Find where the given text appears and provide that cell's center as [X, Y] coordinate. 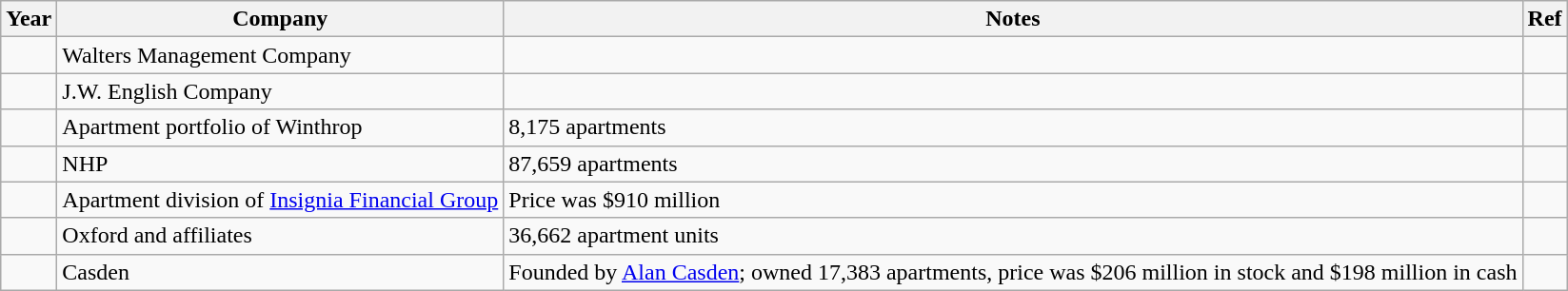
Casden [280, 272]
Notes [1013, 19]
J.W. English Company [280, 91]
Year [29, 19]
Founded by Alan Casden; owned 17,383 apartments, price was $206 million in stock and $198 million in cash [1013, 272]
Walters Management Company [280, 55]
Apartment portfolio of Winthrop [280, 127]
87,659 apartments [1013, 164]
Oxford and affiliates [280, 236]
36,662 apartment units [1013, 236]
Price was $910 million [1013, 200]
Ref [1544, 19]
NHP [280, 164]
Company [280, 19]
Apartment division of Insignia Financial Group [280, 200]
8,175 apartments [1013, 127]
